For the text-containing cell, return its midpoint in [x, y] coordinate format. 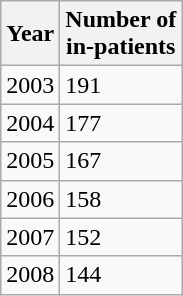
2004 [30, 123]
2005 [30, 161]
Number ofin-patients [121, 34]
2007 [30, 237]
158 [121, 199]
2008 [30, 275]
2003 [30, 85]
152 [121, 237]
2006 [30, 199]
144 [121, 275]
167 [121, 161]
177 [121, 123]
Year [30, 34]
191 [121, 85]
